Locate the cell with the specified text and output its (x, y) center coordinate. 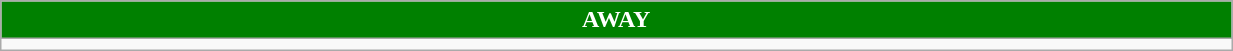
AWAY (616, 20)
